Provide the (X, Y) coordinate of the cell's center where the given text is located.  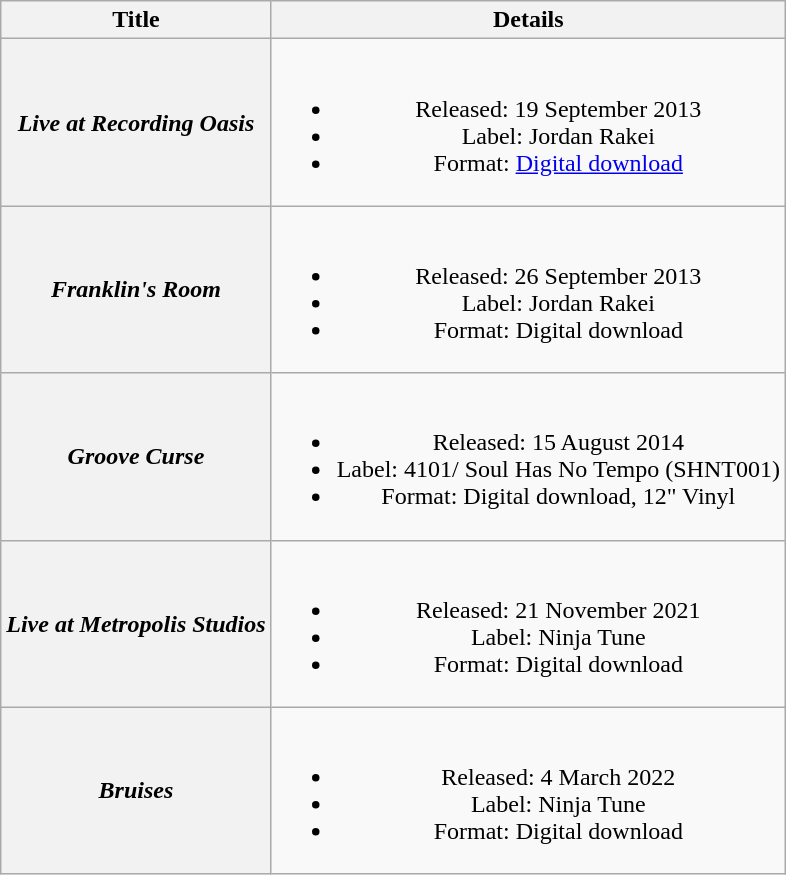
Released: 4 March 2022Label: Ninja TuneFormat: Digital download (528, 790)
Released: 26 September 2013Label: Jordan RakeiFormat: Digital download (528, 290)
Title (136, 20)
Live at Metropolis Studios (136, 624)
Released: 19 September 2013Label: Jordan RakeiFormat: Digital download (528, 122)
Details (528, 20)
Groove Curse (136, 456)
Bruises (136, 790)
Released: 15 August 2014Label: 4101/ Soul Has No Tempo (SHNT001)Format: Digital download, 12" Vinyl (528, 456)
Released: 21 November 2021Label: Ninja TuneFormat: Digital download (528, 624)
Franklin's Room (136, 290)
Live at Recording Oasis (136, 122)
